Scan for the cell matching the given text and deliver its (x, y) coordinate at center. 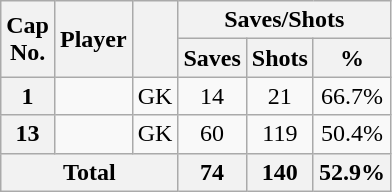
140 (280, 172)
CapNo. (28, 39)
66.7% (352, 96)
74 (212, 172)
Player (93, 39)
% (352, 58)
Saves (212, 58)
Shots (280, 58)
Total (90, 172)
13 (28, 134)
Saves/Shots (284, 20)
14 (212, 96)
52.9% (352, 172)
21 (280, 96)
50.4% (352, 134)
119 (280, 134)
1 (28, 96)
60 (212, 134)
